Scan for the cell matching the given text and deliver its (X, Y) coordinate at center. 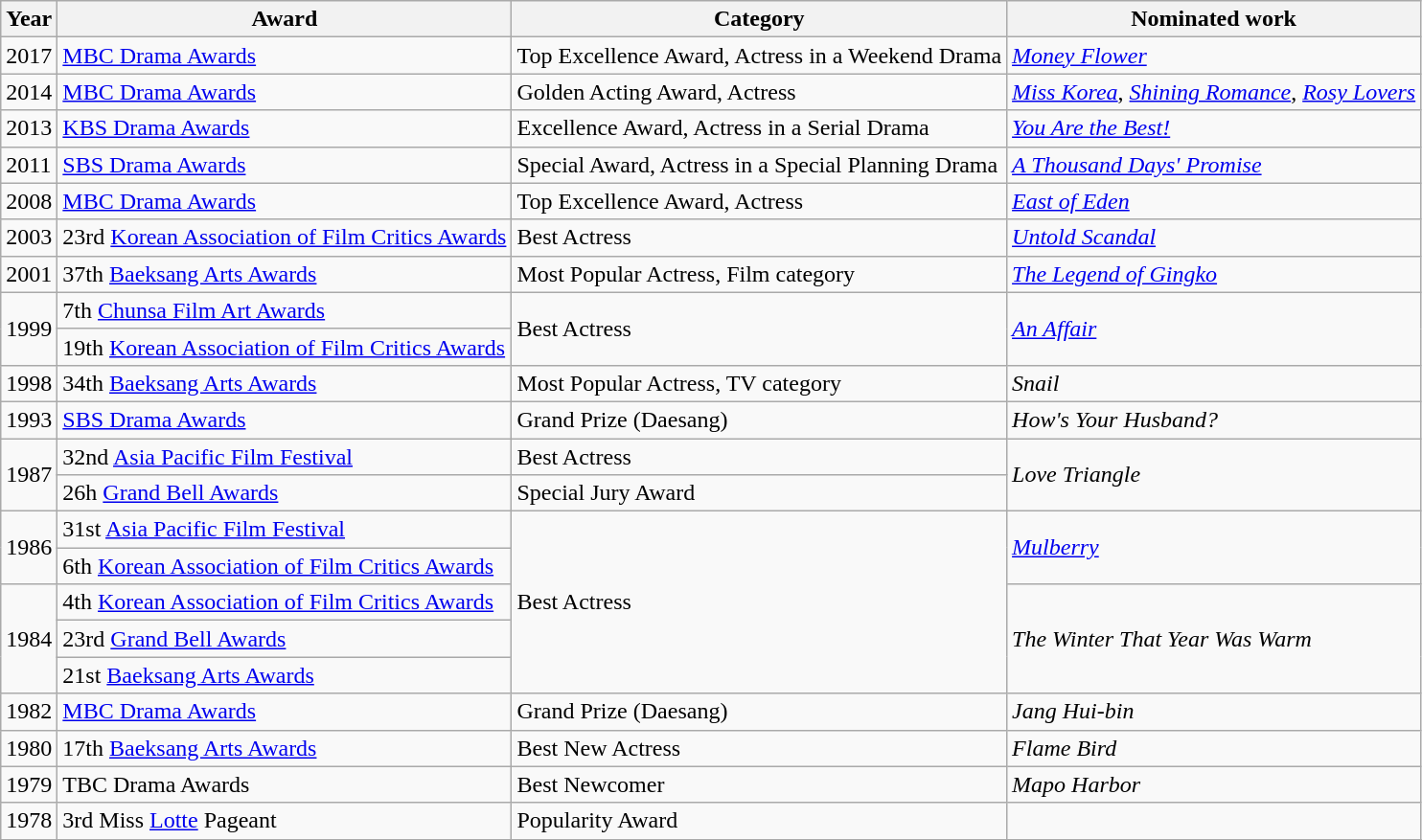
Category (759, 19)
32nd Asia Pacific Film Festival (285, 457)
Snail (1214, 383)
Special Award, Actress in a Special Planning Drama (759, 165)
An Affair (1214, 329)
17th Baeksang Arts Awards (285, 748)
2017 (29, 56)
Award (285, 19)
2011 (29, 165)
The Winter That Year Was Warm (1214, 639)
East of Eden (1214, 201)
Nominated work (1214, 19)
1986 (29, 548)
You Are the Best! (1214, 128)
21st Baeksang Arts Awards (285, 675)
KBS Drama Awards (285, 128)
2013 (29, 128)
Money Flower (1214, 56)
1987 (29, 475)
6th Korean Association of Film Critics Awards (285, 566)
Popularity Award (759, 821)
37th Baeksang Arts Awards (285, 274)
2001 (29, 274)
The Legend of Gingko (1214, 274)
34th Baeksang Arts Awards (285, 383)
How's Your Husband? (1214, 420)
Jang Hui-bin (1214, 712)
23rd Korean Association of Film Critics Awards (285, 238)
Golden Acting Award, Actress (759, 92)
Top Excellence Award, Actress (759, 201)
1978 (29, 821)
Excellence Award, Actress in a Serial Drama (759, 128)
1980 (29, 748)
26h Grand Bell Awards (285, 493)
TBC Drama Awards (285, 784)
Special Jury Award (759, 493)
1979 (29, 784)
Mulberry (1214, 548)
2008 (29, 201)
Flame Bird (1214, 748)
2014 (29, 92)
A Thousand Days' Promise (1214, 165)
Best New Actress (759, 748)
1982 (29, 712)
7th Chunsa Film Art Awards (285, 310)
31st Asia Pacific Film Festival (285, 530)
3rd Miss Lotte Pageant (285, 821)
Love Triangle (1214, 475)
4th Korean Association of Film Critics Awards (285, 602)
Top Excellence Award, Actress in a Weekend Drama (759, 56)
1984 (29, 639)
Best Newcomer (759, 784)
Untold Scandal (1214, 238)
Most Popular Actress, TV category (759, 383)
Miss Korea, Shining Romance, Rosy Lovers (1214, 92)
Year (29, 19)
23rd Grand Bell Awards (285, 639)
1998 (29, 383)
Most Popular Actress, Film category (759, 274)
2003 (29, 238)
Mapo Harbor (1214, 784)
19th Korean Association of Film Critics Awards (285, 347)
1999 (29, 329)
1993 (29, 420)
